Find where the given text appears and provide that cell's center as [x, y] coordinate. 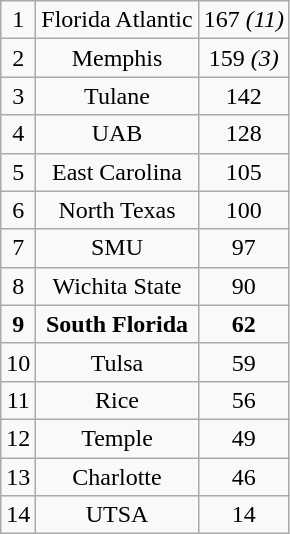
UTSA [117, 515]
159 (3) [244, 58]
128 [244, 134]
90 [244, 286]
Charlotte [117, 477]
56 [244, 400]
South Florida [117, 324]
100 [244, 210]
46 [244, 477]
Tulsa [117, 362]
8 [18, 286]
SMU [117, 248]
142 [244, 96]
Memphis [117, 58]
East Carolina [117, 172]
Temple [117, 438]
11 [18, 400]
Florida Atlantic [117, 20]
2 [18, 58]
62 [244, 324]
Rice [117, 400]
5 [18, 172]
4 [18, 134]
North Texas [117, 210]
1 [18, 20]
59 [244, 362]
UAB [117, 134]
Wichita State [117, 286]
167 (11) [244, 20]
3 [18, 96]
12 [18, 438]
97 [244, 248]
105 [244, 172]
13 [18, 477]
10 [18, 362]
9 [18, 324]
49 [244, 438]
6 [18, 210]
Tulane [117, 96]
7 [18, 248]
